Provide the (X, Y) coordinate of the cell's center where the given text is located.  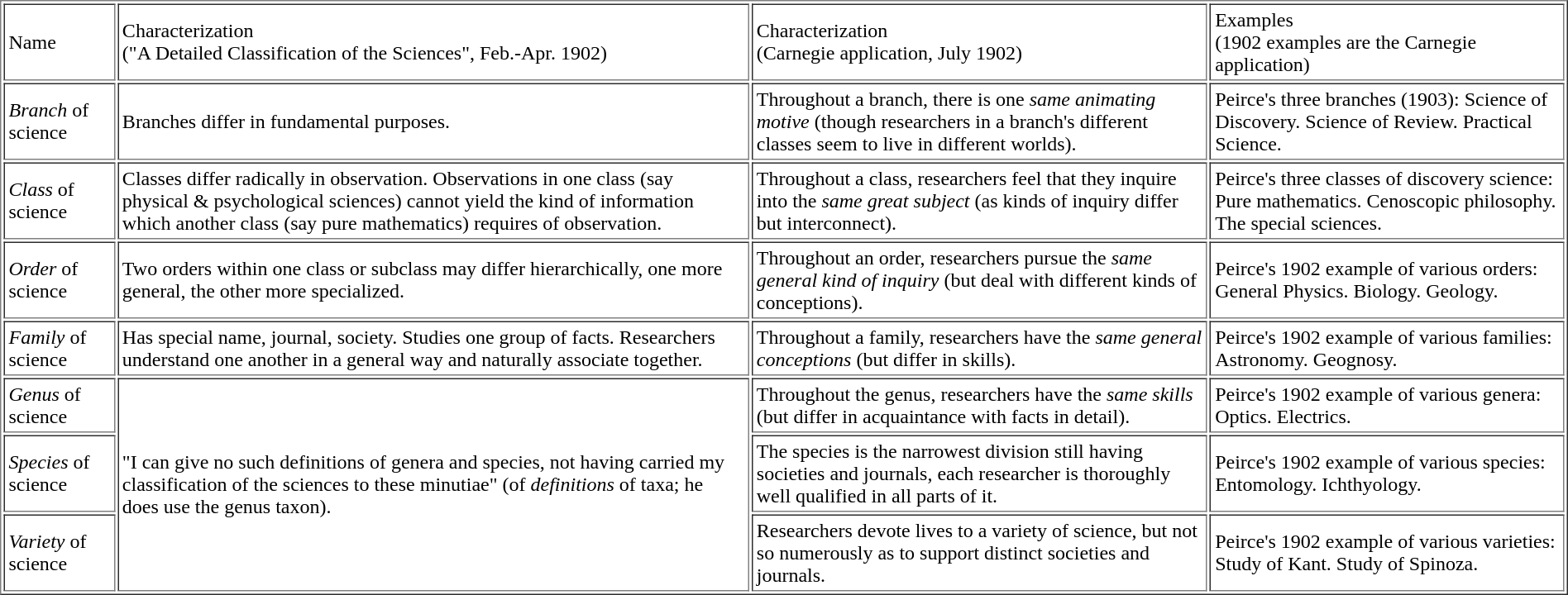
Characterization ("A Detailed Classification of the Sciences", Feb.-Apr. 1902) (433, 41)
Genus of science (59, 406)
Variety of science (59, 552)
Peirce's three branches (1903): Science of Discovery. Science of Review. Practical Science. (1387, 121)
Throughout a branch, there is one same animating motive (though researchers in a branch's different classes seem to live in different worlds). (979, 121)
Branches differ in fundamental purposes. (433, 121)
Characterization(Carnegie application, July 1902) (979, 41)
Class of science (59, 200)
Name (59, 41)
Peirce's 1902 example of various species: Entomology. Ichthyology. (1387, 473)
Order of science (59, 279)
Throughout an order, researchers pursue the same general kind of inquiry (but deal with different kinds of conceptions). (979, 279)
Peirce's 1902 example of various orders: General Physics. Biology. Geology. (1387, 279)
Peirce's 1902 example of various varieties: Study of Kant. Study of Spinoza. (1387, 552)
Examples(1902 examples are the Carnegie application) (1387, 41)
Peirce's 1902 example of various genera: Optics. Electrics. (1387, 406)
Species of science (59, 473)
Family of science (59, 348)
Peirce's three classes of discovery science: Pure mathematics. Cenoscopic philosophy. The special sciences. (1387, 200)
Has special name, journal, society. Studies one group of facts. Researchers understand one another in a general way and naturally associate together. (433, 348)
Researchers devote lives to a variety of science, but not so numerously as to support distinct societies and journals. (979, 552)
Peirce's 1902 example of various families: Astronomy. Geognosy. (1387, 348)
Throughout a class, researchers feel that they inquire into the same great subject (as kinds of inquiry differ but interconnect). (979, 200)
Branch of science (59, 121)
Two orders within one class or subclass may differ hierarchically, one more general, the other more specialized. (433, 279)
Throughout a family, researchers have the same general conceptions (but differ in skills). (979, 348)
Throughout the genus, researchers have the same skills (but differ in acquaintance with facts in detail). (979, 406)
The species is the narrowest division still having societies and journals, each researcher is thoroughly well qualified in all parts of it. (979, 473)
